Find where the given text appears and provide that cell's center as (X, Y) coordinate. 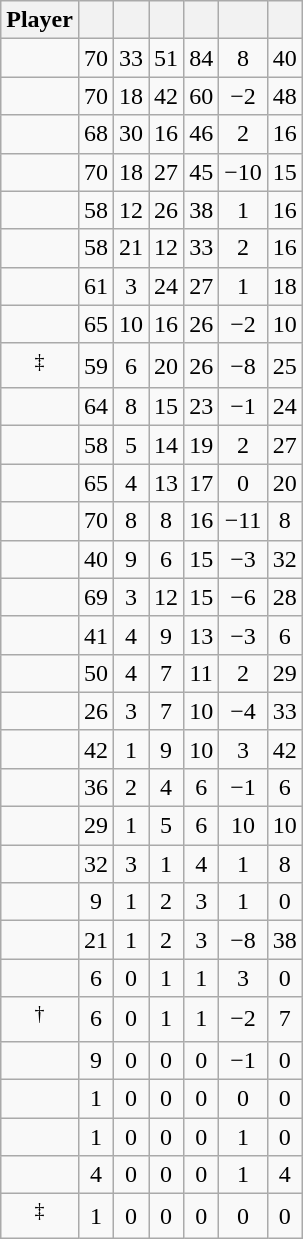
45 (202, 172)
11 (202, 673)
−10 (244, 172)
30 (132, 134)
28 (284, 597)
84 (202, 58)
Player (40, 20)
−4 (244, 711)
64 (96, 407)
−11 (244, 521)
50 (96, 673)
61 (96, 286)
60 (202, 96)
48 (284, 96)
69 (96, 597)
−6 (244, 597)
68 (96, 134)
51 (166, 58)
46 (202, 134)
14 (166, 445)
19 (202, 445)
23 (202, 407)
17 (202, 483)
† (40, 1020)
41 (96, 635)
36 (96, 787)
25 (284, 366)
59 (96, 366)
